Provide the (X, Y) coordinate of the cell's center where the given text is located.  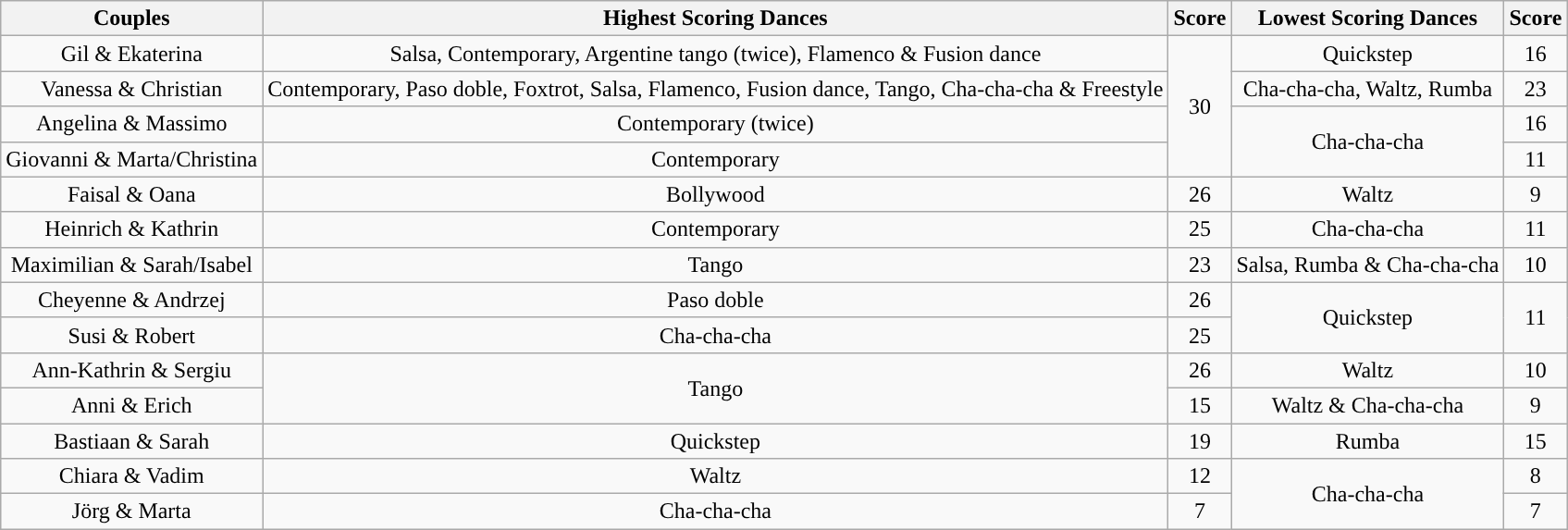
Lowest Scoring Dances (1367, 18)
Vanessa & Christian (131, 89)
Jörg & Marta (131, 512)
30 (1200, 106)
Anni & Erich (131, 405)
Salsa, Rumba & Cha-cha-cha (1367, 265)
Bastiaan & Sarah (131, 441)
Heinrich & Kathrin (131, 229)
Couples (131, 18)
Maximilian & Sarah/Isabel (131, 265)
Bollywood (716, 194)
Salsa, Contemporary, Argentine tango (twice), Flamenco & Fusion dance (716, 54)
12 (1200, 476)
8 (1536, 476)
Susi & Robert (131, 335)
Waltz & Cha-cha-cha (1367, 405)
Cheyenne & Andrzej (131, 300)
Contemporary, Paso doble, Foxtrot, Salsa, Flamenco, Fusion dance, Tango, Cha-cha-cha & Freestyle (716, 89)
Faisal & Oana (131, 194)
Paso doble (716, 300)
Gil & Ekaterina (131, 54)
Chiara & Vadim (131, 476)
19 (1200, 441)
Ann-Kathrin & Sergiu (131, 370)
Giovanni & Marta/Christina (131, 159)
Angelina & Massimo (131, 124)
Rumba (1367, 441)
Cha-cha-cha, Waltz, Rumba (1367, 89)
Contemporary (twice) (716, 124)
Highest Scoring Dances (716, 18)
